For the text-containing cell, return its midpoint in [x, y] coordinate format. 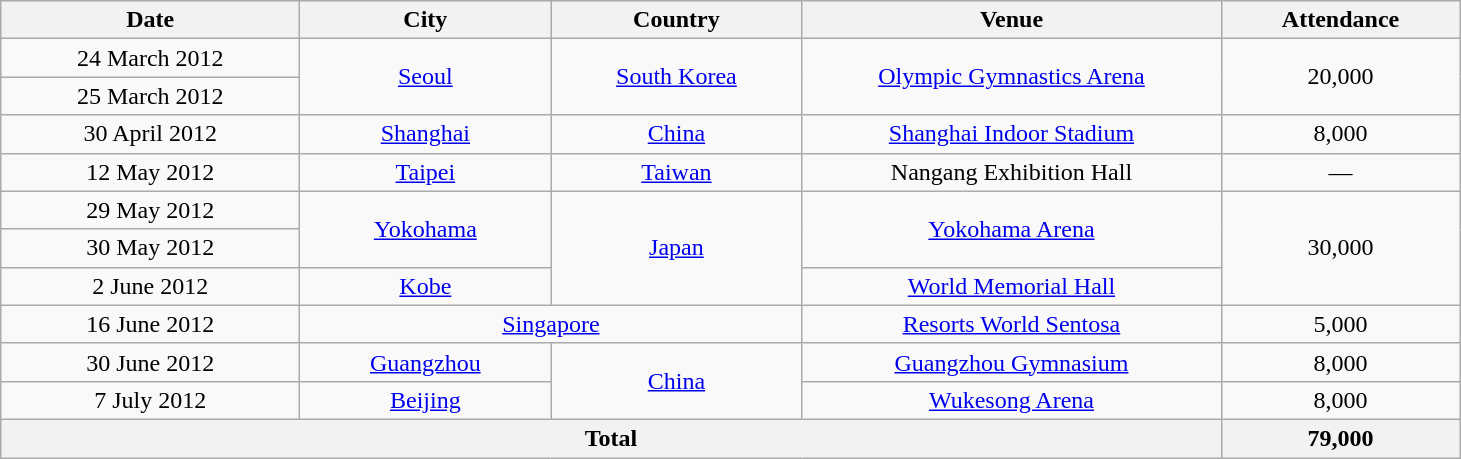
30 June 2012 [150, 362]
30 May 2012 [150, 248]
— [1340, 172]
Shanghai [426, 134]
25 March 2012 [150, 96]
Country [676, 20]
Singapore [551, 324]
Attendance [1340, 20]
City [426, 20]
Total [611, 438]
30 April 2012 [150, 134]
Japan [676, 248]
30,000 [1340, 248]
Olympic Gymnastics Arena [1012, 77]
Yokohama [426, 229]
Yokohama Arena [1012, 229]
Taipei [426, 172]
South Korea [676, 77]
Date [150, 20]
20,000 [1340, 77]
7 July 2012 [150, 400]
Beijing [426, 400]
5,000 [1340, 324]
Seoul [426, 77]
16 June 2012 [150, 324]
2 June 2012 [150, 286]
24 March 2012 [150, 58]
Wukesong Arena [1012, 400]
79,000 [1340, 438]
12 May 2012 [150, 172]
29 May 2012 [150, 210]
Venue [1012, 20]
Guangzhou Gymnasium [1012, 362]
Guangzhou [426, 362]
Kobe [426, 286]
Nangang Exhibition Hall [1012, 172]
Taiwan [676, 172]
Resorts World Sentosa [1012, 324]
World Memorial Hall [1012, 286]
Shanghai Indoor Stadium [1012, 134]
